Output the [x, y] coordinate of the center of the cell containing the given text.  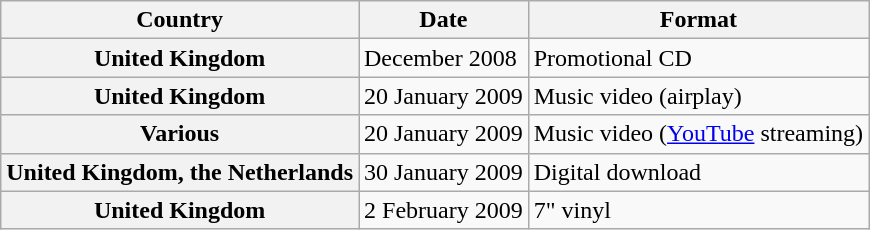
7" vinyl [698, 210]
Various [180, 134]
Date [443, 20]
December 2008 [443, 58]
Music video (airplay) [698, 96]
Country [180, 20]
Digital download [698, 172]
Music video (YouTube streaming) [698, 134]
Promotional CD [698, 58]
Format [698, 20]
30 January 2009 [443, 172]
2 February 2009 [443, 210]
United Kingdom, the Netherlands [180, 172]
